From the cell containing the given text, extract its center point as (x, y) coordinate. 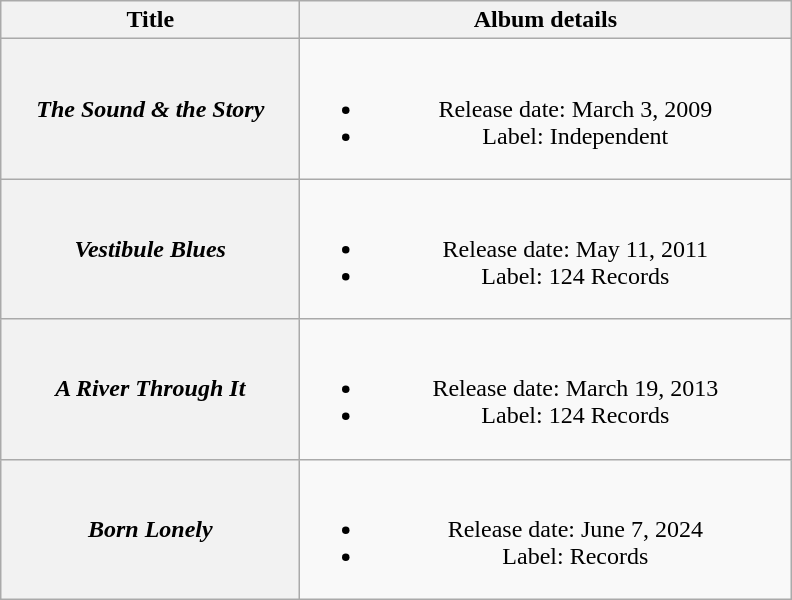
A River Through It (150, 389)
Born Lonely (150, 529)
Release date: March 3, 2009Label: Independent (546, 109)
Release date: May 11, 2011Label: 124 Records (546, 249)
The Sound & the Story (150, 109)
Vestibule Blues (150, 249)
Release date: March 19, 2013Label: 124 Records (546, 389)
Album details (546, 20)
Release date: June 7, 2024Label: Records (546, 529)
Title (150, 20)
